Locate the cell with the specified text and output its [x, y] center coordinate. 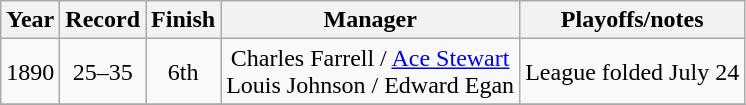
Record [103, 20]
Manager [370, 20]
Charles Farrell / Ace StewartLouis Johnson / Edward Egan [370, 72]
League folded July 24 [632, 72]
1890 [30, 72]
6th [184, 72]
Year [30, 20]
Playoffs/notes [632, 20]
25–35 [103, 72]
Finish [184, 20]
